Output the [X, Y] coordinate of the center of the cell containing the given text.  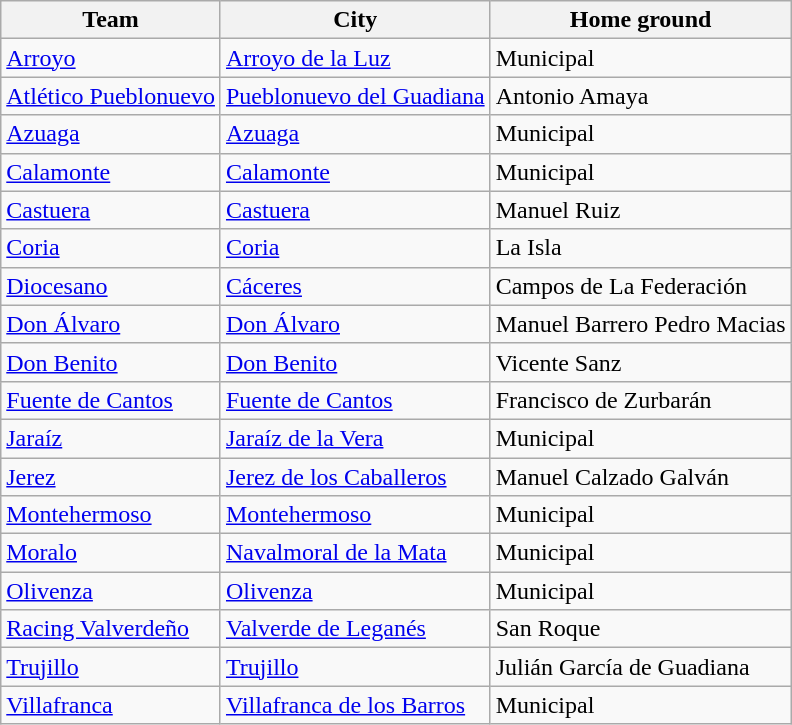
Jaraíz de la Vera [355, 438]
Arroyo [111, 58]
Moralo [111, 553]
Campos de La Federación [640, 286]
Jerez [111, 477]
Cáceres [355, 286]
Home ground [640, 20]
San Roque [640, 629]
Valverde de Leganés [355, 629]
Francisco de Zurbarán [640, 400]
Team [111, 20]
Vicente Sanz [640, 362]
Racing Valverdeño [111, 629]
Atlético Pueblonuevo [111, 96]
La Isla [640, 248]
Manuel Ruiz [640, 210]
Manuel Barrero Pedro Macias [640, 324]
Arroyo de la Luz [355, 58]
Navalmoral de la Mata [355, 553]
Jaraíz [111, 438]
Manuel Calzado Galván [640, 477]
Antonio Amaya [640, 96]
Diocesano [111, 286]
Villafranca [111, 705]
Julián García de Guadiana [640, 667]
City [355, 20]
Jerez de los Caballeros [355, 477]
Pueblonuevo del Guadiana [355, 96]
Villafranca de los Barros [355, 705]
